Detect which cell encompasses the target text, then output its [x, y] center coordinate. 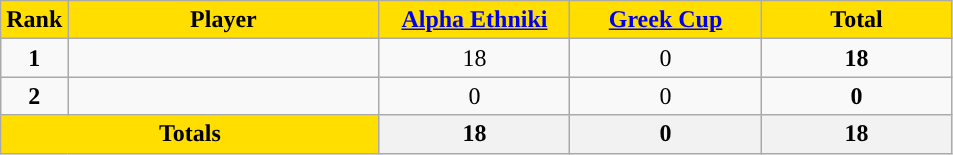
1 [34, 58]
Player [224, 20]
2 [34, 96]
Greek Cup [666, 20]
Total [856, 20]
Rank [34, 20]
Alpha Ethniki [474, 20]
Totals [190, 134]
